Search for the cell housing the specified text and yield its (x, y) center coordinate. 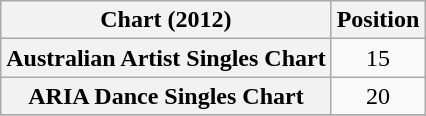
Australian Artist Singles Chart (166, 58)
Position (378, 20)
20 (378, 96)
ARIA Dance Singles Chart (166, 96)
15 (378, 58)
Chart (2012) (166, 20)
